Find where the given text appears and provide that cell's center as [X, Y] coordinate. 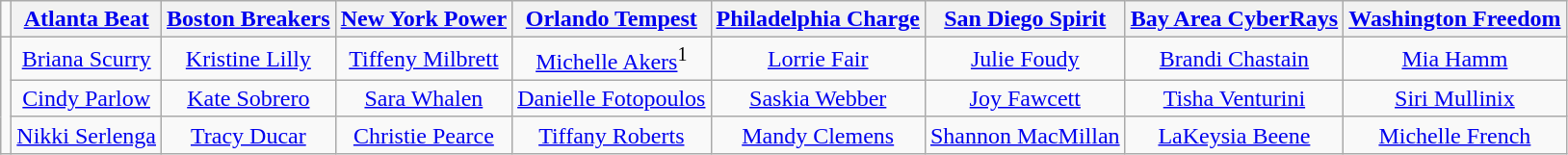
Siri Mullinix [1454, 98]
Philadelphia Charge [818, 19]
Mia Hamm [1454, 60]
Sara Whalen [424, 98]
LaKeysia Beene [1235, 135]
Briana Scurry [87, 60]
Washington Freedom [1454, 19]
Cindy Parlow [87, 98]
Kristine Lilly [248, 60]
Tiffany Roberts [612, 135]
Boston Breakers [248, 19]
Kate Sobrero [248, 98]
Shannon MacMillan [1025, 135]
Atlanta Beat [87, 19]
Brandi Chastain [1235, 60]
Mandy Clemens [818, 135]
Lorrie Fair [818, 60]
Joy Fawcett [1025, 98]
Orlando Tempest [612, 19]
New York Power [424, 19]
Michelle Akers1 [612, 60]
Julie Foudy [1025, 60]
Tiffeny Milbrett [424, 60]
Saskia Webber [818, 98]
San Diego Spirit [1025, 19]
Nikki Serlenga [87, 135]
Tisha Venturini [1235, 98]
Tracy Ducar [248, 135]
Danielle Fotopoulos [612, 98]
Christie Pearce [424, 135]
Michelle French [1454, 135]
Bay Area CyberRays [1235, 19]
